Provide the [x, y] coordinate of the cell's center where the given text is located.  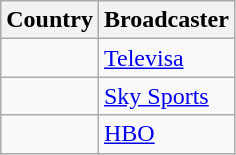
Televisa [166, 58]
Country [50, 20]
Broadcaster [166, 20]
Sky Sports [166, 96]
HBO [166, 134]
